From the cell containing the given text, extract its center point as [x, y] coordinate. 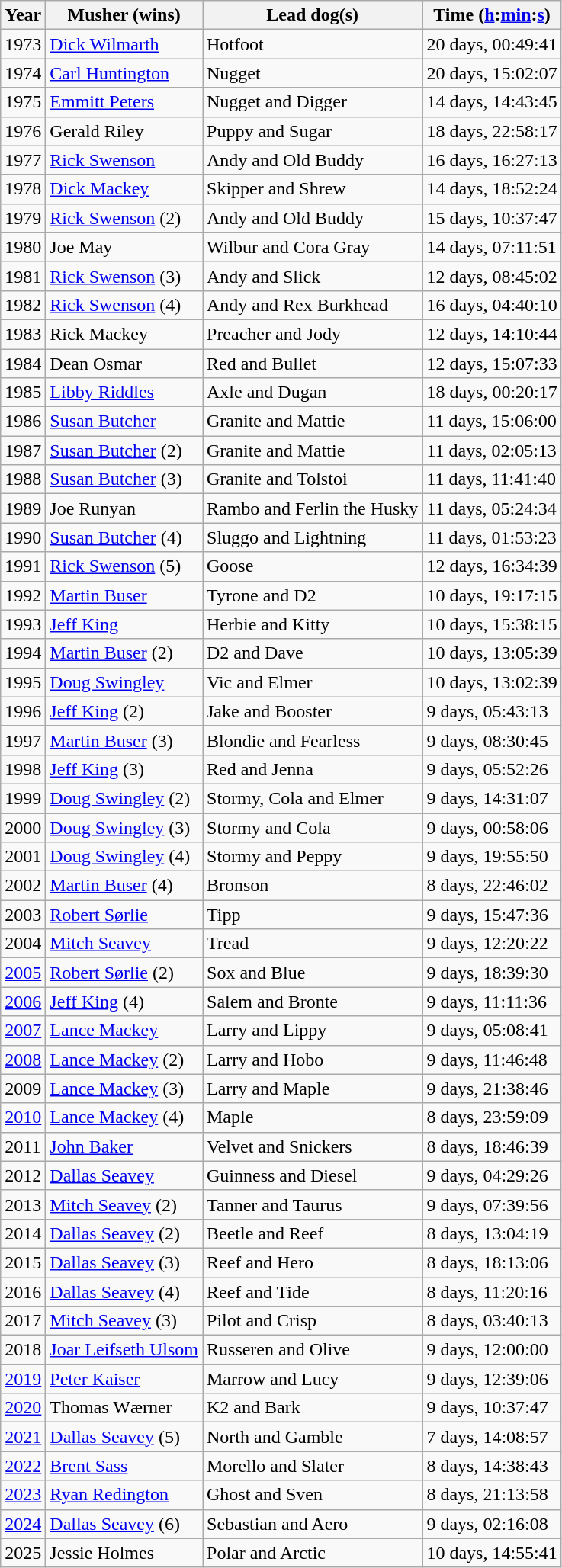
8 days, 13:04:19 [492, 1233]
1989 [23, 508]
1993 [23, 624]
Vic and Elmer [313, 682]
11 days, 05:24:34 [492, 508]
Musher (wins) [124, 15]
Mitch Seavey [124, 944]
Doug Swingley (2) [124, 798]
2006 [23, 1002]
Pilot and Crisp [313, 1321]
Thomas Wærner [124, 1408]
2023 [23, 1495]
16 days, 16:27:13 [492, 160]
Tanner and Taurus [313, 1204]
1975 [23, 102]
8 days, 21:13:58 [492, 1495]
2005 [23, 973]
2017 [23, 1321]
9 days, 05:43:13 [492, 711]
2012 [23, 1175]
Jessie Holmes [124, 1553]
1983 [23, 334]
8 days, 18:13:06 [492, 1262]
Marrow and Lucy [313, 1379]
16 days, 04:40:10 [492, 305]
Dean Osmar [124, 364]
8 days, 03:40:13 [492, 1321]
Susan Butcher (3) [124, 479]
12 days, 16:34:39 [492, 566]
Rambo and Ferlin the Husky [313, 508]
Goose [313, 566]
D2 and Dave [313, 653]
9 days, 12:39:06 [492, 1379]
Preacher and Jody [313, 334]
Rick Swenson (2) [124, 218]
Axle and Dugan [313, 393]
Morello and Slater [313, 1466]
2007 [23, 1031]
2025 [23, 1553]
1999 [23, 798]
2022 [23, 1466]
1987 [23, 451]
2004 [23, 944]
1986 [23, 422]
Doug Swingley (4) [124, 857]
Mitch Seavey (2) [124, 1204]
2003 [23, 915]
9 days, 02:16:08 [492, 1524]
2018 [23, 1350]
Skipper and Shrew [313, 189]
Herbie and Kitty [313, 624]
9 days, 00:58:06 [492, 827]
Sluggo and Lightning [313, 537]
9 days, 10:37:47 [492, 1408]
Sox and Blue [313, 973]
Stormy and Cola [313, 827]
1981 [23, 276]
Stormy, Cola and Elmer [313, 798]
2020 [23, 1408]
Martin Buser (2) [124, 653]
11 days, 02:05:13 [492, 451]
Time (h:min:s) [492, 15]
Mitch Seavey (3) [124, 1321]
Jeff King (2) [124, 711]
Red and Bullet [313, 364]
1997 [23, 740]
Rick Swenson (4) [124, 305]
Dallas Seavey (5) [124, 1437]
Jake and Booster [313, 711]
14 days, 18:52:24 [492, 189]
11 days, 01:53:23 [492, 537]
9 days, 11:11:36 [492, 1002]
Dallas Seavey (4) [124, 1292]
2010 [23, 1117]
1980 [23, 247]
Larry and Lippy [313, 1031]
Andy and Slick [313, 276]
Joe Runyan [124, 508]
Dallas Seavey [124, 1175]
Dallas Seavey (3) [124, 1262]
Sebastian and Aero [313, 1524]
Dallas Seavey (6) [124, 1524]
2011 [23, 1146]
9 days, 21:38:46 [492, 1089]
Jeff King (3) [124, 769]
9 days, 08:30:45 [492, 740]
2000 [23, 827]
1979 [23, 218]
Tipp [313, 915]
Lance Mackey [124, 1031]
John Baker [124, 1146]
1996 [23, 711]
Beetle and Reef [313, 1233]
8 days, 11:20:16 [492, 1292]
11 days, 11:41:40 [492, 479]
Red and Jenna [313, 769]
20 days, 15:02:07 [492, 73]
12 days, 15:07:33 [492, 364]
1976 [23, 131]
Emmitt Peters [124, 102]
9 days, 05:52:26 [492, 769]
9 days, 07:39:56 [492, 1204]
14 days, 07:11:51 [492, 247]
Reef and Tide [313, 1292]
Tyrone and D2 [313, 595]
1990 [23, 537]
8 days, 18:46:39 [492, 1146]
Susan Butcher (4) [124, 537]
2024 [23, 1524]
1974 [23, 73]
Lance Mackey (4) [124, 1117]
2001 [23, 857]
Nugget and Digger [313, 102]
Libby Riddles [124, 393]
2016 [23, 1292]
Year [23, 15]
Stormy and Peppy [313, 857]
9 days, 11:46:48 [492, 1060]
Susan Butcher [124, 422]
Reef and Hero [313, 1262]
Robert Sørlie (2) [124, 973]
Lead dog(s) [313, 15]
11 days, 15:06:00 [492, 422]
1985 [23, 393]
Joe May [124, 247]
Doug Swingley (3) [124, 827]
2015 [23, 1262]
Dick Wilmarth [124, 44]
Puppy and Sugar [313, 131]
9 days, 14:31:07 [492, 798]
Salem and Bronte [313, 1002]
Martin Buser (4) [124, 886]
Blondie and Fearless [313, 740]
Maple [313, 1117]
2008 [23, 1060]
Ghost and Sven [313, 1495]
2013 [23, 1204]
7 days, 14:08:57 [492, 1437]
15 days, 10:37:47 [492, 218]
18 days, 22:58:17 [492, 131]
9 days, 15:47:36 [492, 915]
Rick Mackey [124, 334]
Robert Sørlie [124, 915]
Hotfoot [313, 44]
2009 [23, 1089]
Jeff King [124, 624]
1973 [23, 44]
Doug Swingley [124, 682]
12 days, 08:45:02 [492, 276]
Dallas Seavey (2) [124, 1233]
18 days, 00:20:17 [492, 393]
1977 [23, 160]
1978 [23, 189]
10 days, 13:02:39 [492, 682]
1994 [23, 653]
Lance Mackey (2) [124, 1060]
Susan Butcher (2) [124, 451]
Martin Buser [124, 595]
Peter Kaiser [124, 1379]
Guinness and Diesel [313, 1175]
Tread [313, 944]
Jeff King (4) [124, 1002]
Ryan Redington [124, 1495]
8 days, 14:38:43 [492, 1466]
Martin Buser (3) [124, 740]
Nugget [313, 73]
1988 [23, 479]
Velvet and Snickers [313, 1146]
Granite and Tolstoi [313, 479]
Gerald Riley [124, 131]
12 days, 14:10:44 [492, 334]
2014 [23, 1233]
Rick Swenson (5) [124, 566]
9 days, 12:00:00 [492, 1350]
2021 [23, 1437]
8 days, 22:46:02 [492, 886]
10 days, 19:17:15 [492, 595]
Rick Swenson [124, 160]
9 days, 04:29:26 [492, 1175]
2002 [23, 886]
Andy and Rex Burkhead [313, 305]
1982 [23, 305]
Lance Mackey (3) [124, 1089]
Bronson [313, 886]
Joar Leifseth Ulsom [124, 1350]
9 days, 05:08:41 [492, 1031]
1992 [23, 595]
Carl Huntington [124, 73]
Larry and Hobo [313, 1060]
North and Gamble [313, 1437]
1984 [23, 364]
K2 and Bark [313, 1408]
14 days, 14:43:45 [492, 102]
2019 [23, 1379]
1998 [23, 769]
9 days, 18:39:30 [492, 973]
Larry and Maple [313, 1089]
8 days, 23:59:09 [492, 1117]
20 days, 00:49:41 [492, 44]
Rick Swenson (3) [124, 276]
10 days, 14:55:41 [492, 1553]
9 days, 12:20:22 [492, 944]
10 days, 15:38:15 [492, 624]
Brent Sass [124, 1466]
1995 [23, 682]
9 days, 19:55:50 [492, 857]
10 days, 13:05:39 [492, 653]
Dick Mackey [124, 189]
1991 [23, 566]
Polar and Arctic [313, 1553]
Russeren and Olive [313, 1350]
Wilbur and Cora Gray [313, 247]
